Return the [x, y] coordinate for the center point of the cell that contains the specified text.  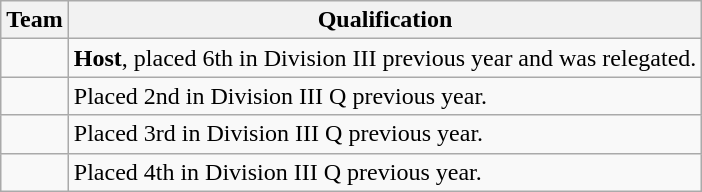
Placed 3rd in Division III Q previous year. [385, 134]
Team [35, 20]
Qualification [385, 20]
Host, placed 6th in Division III previous year and was relegated. [385, 58]
Placed 4th in Division III Q previous year. [385, 172]
Placed 2nd in Division III Q previous year. [385, 96]
